For the text-containing cell, return its midpoint in (X, Y) coordinate format. 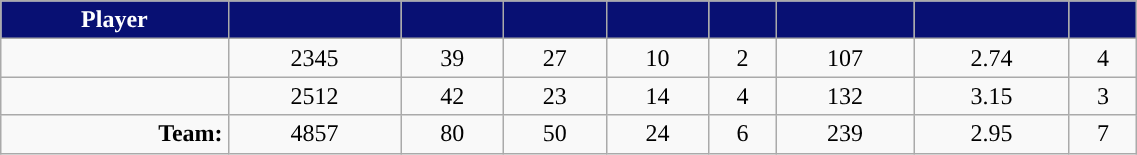
39 (452, 58)
10 (658, 58)
6 (742, 134)
Player (114, 20)
3 (1103, 96)
Team: (114, 134)
42 (452, 96)
2 (742, 58)
27 (556, 58)
132 (845, 96)
3.15 (992, 96)
2.95 (992, 134)
7 (1103, 134)
24 (658, 134)
80 (452, 134)
14 (658, 96)
2512 (314, 96)
2345 (314, 58)
107 (845, 58)
4857 (314, 134)
23 (556, 96)
50 (556, 134)
239 (845, 134)
2.74 (992, 58)
